Capture the cell that displays the provided text and extract its (X, Y) central coordinate. 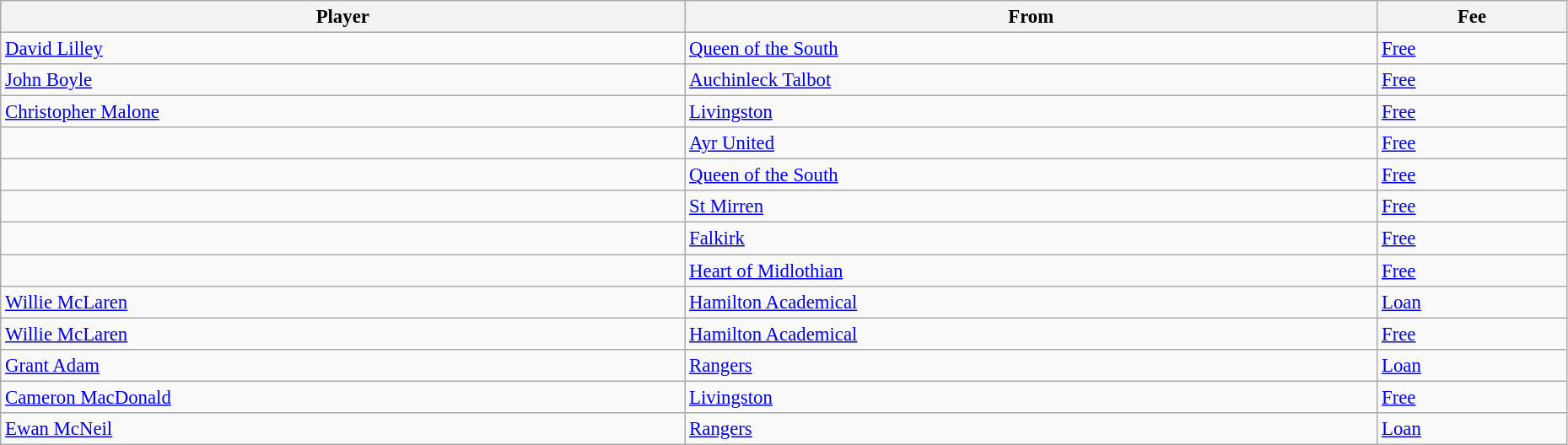
John Boyle (342, 80)
Christopher Malone (342, 112)
Auchinleck Talbot (1031, 80)
David Lilley (342, 49)
St Mirren (1031, 206)
Heart of Midlothian (1031, 271)
From (1031, 17)
Fee (1473, 17)
Falkirk (1031, 239)
Grant Adam (342, 365)
Player (342, 17)
Cameron MacDonald (342, 397)
Ewan McNeil (342, 429)
Ayr United (1031, 143)
